Provide the [x, y] coordinate of the cell's center where the given text is located.  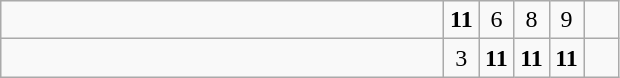
3 [462, 58]
6 [496, 20]
8 [532, 20]
9 [566, 20]
